Determine the (x, y) coordinate at the center of the cell enclosing the given text.  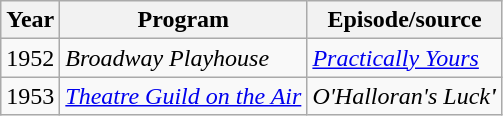
O'Halloran's Luck' (404, 96)
Practically Yours (404, 58)
Broadway Playhouse (184, 58)
Year (30, 20)
Program (184, 20)
Episode/source (404, 20)
Theatre Guild on the Air (184, 96)
1953 (30, 96)
1952 (30, 58)
